Capture the cell that displays the provided text and extract its [X, Y] central coordinate. 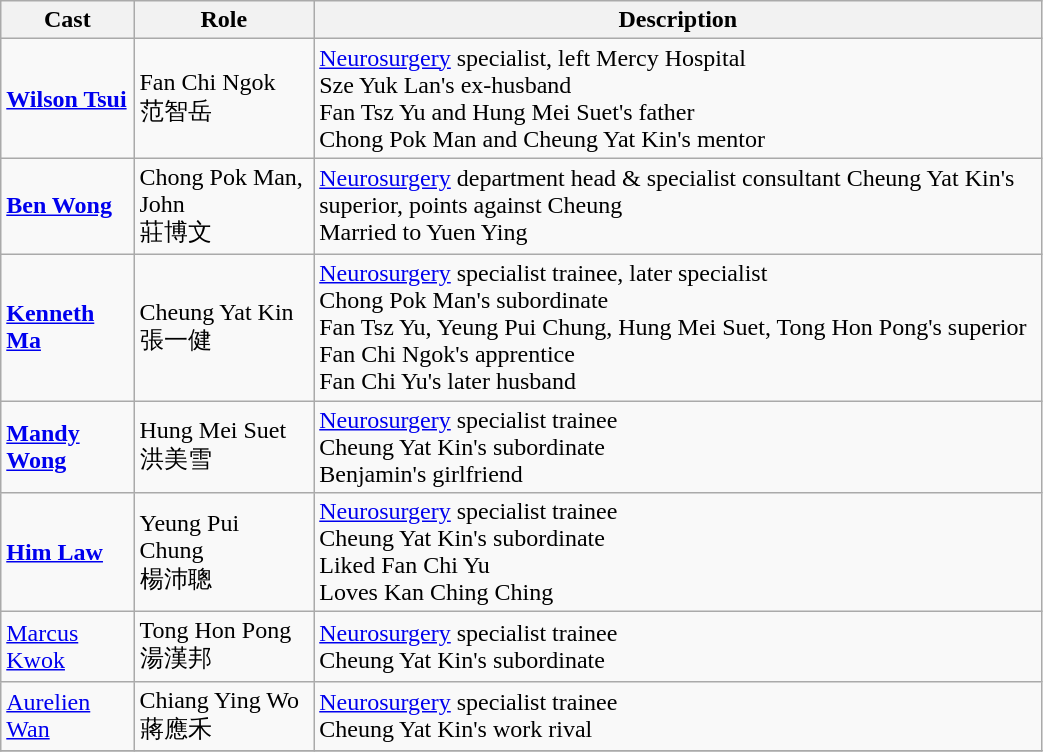
Cheung Yat Kin張一健 [224, 327]
Fan Chi Ngok范智岳 [224, 98]
Mandy Wong [68, 446]
Yeung Pui Chung楊沛聰 [224, 552]
Him Law [68, 552]
Hung Mei Suet洪美雪 [224, 446]
Tong Hon Pong湯漢邦 [224, 647]
Neurosurgery specialist traineeCheung Yat Kin's subordinateBenjamin's girlfriend [678, 446]
Role [224, 20]
Aurelien Wan [68, 716]
Marcus Kwok [68, 647]
Ben Wong [68, 206]
Description [678, 20]
Cast [68, 20]
Chiang Ying Wo蔣應禾 [224, 716]
Neurosurgery specialist traineeCheung Yat Kin's work rival [678, 716]
Chong Pok Man, John莊博文 [224, 206]
Kenneth Ma [68, 327]
Neurosurgery specialist traineeCheung Yat Kin's subordinate [678, 647]
Wilson Tsui [68, 98]
Neurosurgery specialist traineeCheung Yat Kin's subordinateLiked Fan Chi Yu Loves Kan Ching Ching [678, 552]
Neurosurgery department head & specialist consultant Cheung Yat Kin's superior, points against CheungMarried to Yuen Ying [678, 206]
Neurosurgery specialist, left Mercy HospitalSze Yuk Lan's ex-husbandFan Tsz Yu and Hung Mei Suet's fatherChong Pok Man and Cheung Yat Kin's mentor [678, 98]
